Find where the given text appears and provide that cell's center as [x, y] coordinate. 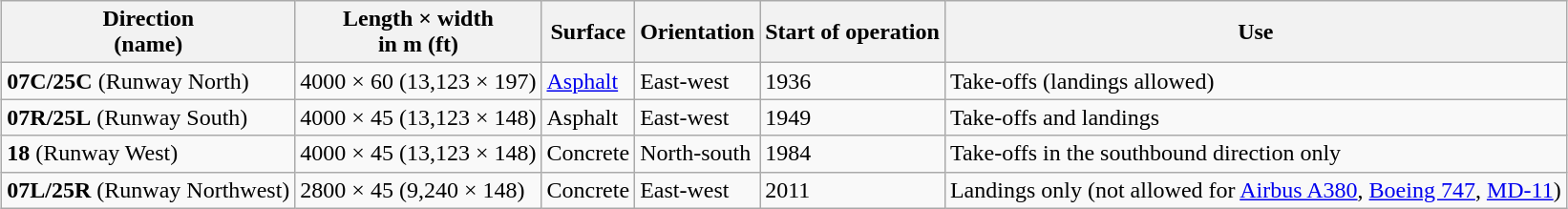
North-south [697, 154]
07C/25C (Runway North) [149, 81]
2800 × 45 (9,240 × 148) [418, 190]
Surface [588, 32]
Use [1255, 32]
1936 [853, 81]
1984 [853, 154]
Direction (name) [149, 32]
Length × widthin m (ft) [418, 32]
07L/25R (Runway Northwest) [149, 190]
18 (Runway West) [149, 154]
2011 [853, 190]
Take-offs and landings [1255, 117]
Take-offs in the southbound direction only [1255, 154]
1949 [853, 117]
Orientation [697, 32]
Start of operation [853, 32]
Landings only (not allowed for Airbus A380, Boeing 747, MD-11) [1255, 190]
07R/25L (Runway South) [149, 117]
Take-offs (landings allowed) [1255, 81]
4000 × 60 (13,123 × 197) [418, 81]
